Find where the given text appears and provide that cell's center as (X, Y) coordinate. 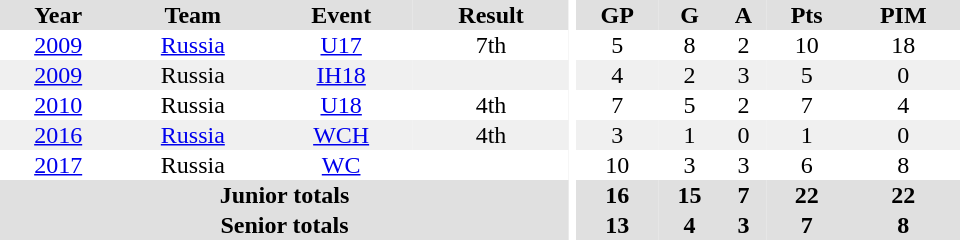
IH18 (341, 75)
Team (192, 15)
2010 (58, 105)
G (690, 15)
U18 (341, 105)
Event (341, 15)
Junior totals (284, 195)
Senior totals (284, 225)
7th (491, 45)
U17 (341, 45)
2016 (58, 135)
2017 (58, 165)
A (743, 15)
Year (58, 15)
WC (341, 165)
18 (904, 45)
6 (807, 165)
16 (618, 195)
13 (618, 225)
Result (491, 15)
15 (690, 195)
WCH (341, 135)
Pts (807, 15)
GP (618, 15)
PIM (904, 15)
